Identify which cell holds the provided text, then report its [X, Y] central coordinate. 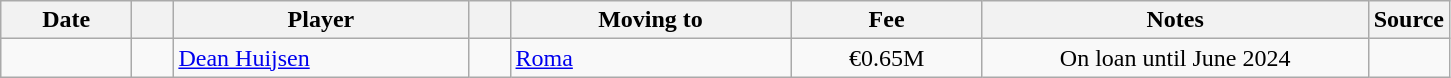
Date [66, 20]
Moving to [650, 20]
Notes [1175, 20]
€0.65M [886, 58]
Roma [650, 58]
Fee [886, 20]
Player [321, 20]
Source [1408, 20]
Dean Huijsen [321, 58]
On loan until June 2024 [1175, 58]
